Determine the [X, Y] coordinate at the center of the cell enclosing the given text.  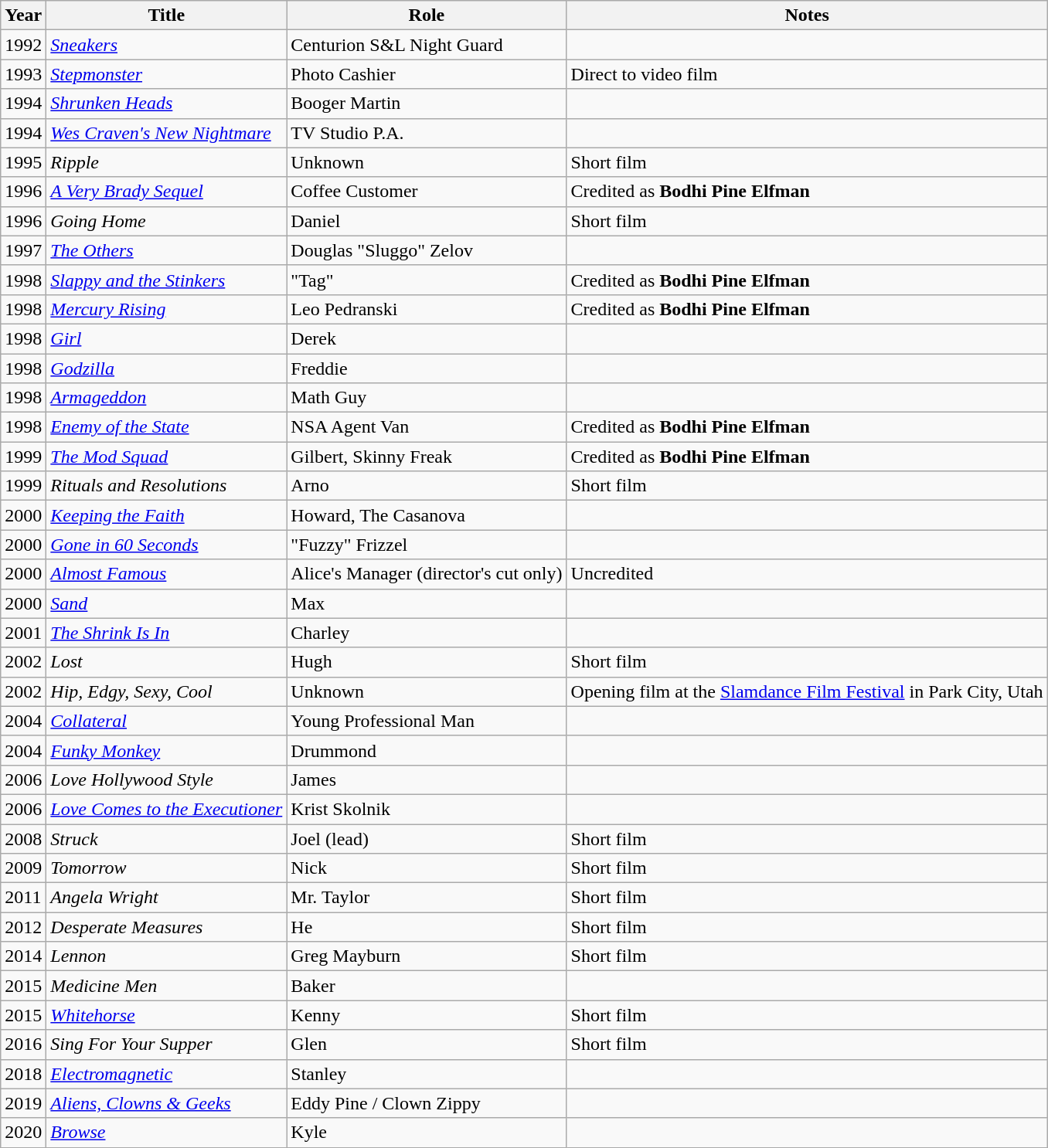
1992 [23, 45]
1993 [23, 74]
Love Comes to the Executioner [167, 809]
Notes [807, 15]
Almost Famous [167, 574]
Opening film at the Slamdance Film Festival in Park City, Utah [807, 691]
Daniel [427, 221]
Rituals and Resolutions [167, 486]
Lost [167, 662]
Direct to video film [807, 74]
2001 [23, 633]
1997 [23, 250]
Browse [167, 1133]
Mercury Rising [167, 309]
Leo Pedranski [427, 309]
Shrunken Heads [167, 104]
Stepmonster [167, 74]
Charley [427, 633]
James [427, 779]
Eddy Pine / Clown Zippy [427, 1103]
Role [427, 15]
Collateral [167, 721]
Enemy of the State [167, 427]
Coffee Customer [427, 192]
Godzilla [167, 369]
2008 [23, 838]
Arno [427, 486]
2018 [23, 1074]
"Tag" [427, 280]
Greg Mayburn [427, 956]
Alice's Manager (director's cut only) [427, 574]
2016 [23, 1044]
Uncredited [807, 574]
Sneakers [167, 45]
Gone in 60 Seconds [167, 545]
Keeping the Faith [167, 515]
Math Guy [427, 398]
Sand [167, 603]
Wes Craven's New Nightmare [167, 133]
Young Professional Man [427, 721]
TV Studio P.A. [427, 133]
Photo Cashier [427, 74]
Freddie [427, 369]
Max [427, 603]
Derek [427, 338]
Kenny [427, 1015]
Kyle [427, 1133]
2019 [23, 1103]
The Mod Squad [167, 457]
He [427, 927]
Centurion S&L Night Guard [427, 45]
2009 [23, 868]
Electromagnetic [167, 1074]
Ripple [167, 162]
Desperate Measures [167, 927]
The Shrink Is In [167, 633]
Hip, Edgy, Sexy, Cool [167, 691]
Douglas "Sluggo" Zelov [427, 250]
Aliens, Clowns & Geeks [167, 1103]
Howard, The Casanova [427, 515]
Joel (lead) [427, 838]
NSA Agent Van [427, 427]
Glen [427, 1044]
Going Home [167, 221]
Sing For Your Supper [167, 1044]
Hugh [427, 662]
Armageddon [167, 398]
Love Hollywood Style [167, 779]
Tomorrow [167, 868]
Girl [167, 338]
Struck [167, 838]
Gilbert, Skinny Freak [427, 457]
Drummond [427, 750]
Stanley [427, 1074]
Whitehorse [167, 1015]
Medicine Men [167, 986]
2012 [23, 927]
The Others [167, 250]
Mr. Taylor [427, 898]
Baker [427, 986]
"Fuzzy" Frizzel [427, 545]
Booger Martin [427, 104]
2020 [23, 1133]
2014 [23, 956]
Lennon [167, 956]
Slappy and the Stinkers [167, 280]
1995 [23, 162]
Funky Monkey [167, 750]
Angela Wright [167, 898]
Year [23, 15]
A Very Brady Sequel [167, 192]
Krist Skolnik [427, 809]
Nick [427, 868]
Title [167, 15]
2011 [23, 898]
